Identify which cell holds the provided text, then report its (X, Y) central coordinate. 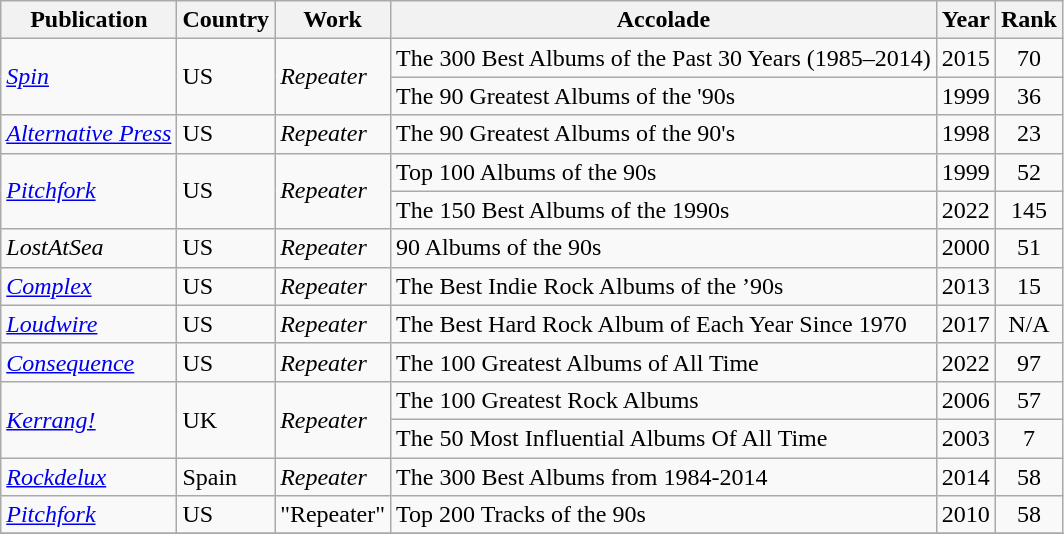
The 90 Greatest Albums of the '90s (664, 96)
57 (1028, 400)
The 150 Best Albums of the 1990s (664, 210)
2014 (966, 477)
Rockdelux (89, 477)
2003 (966, 438)
Kerrang! (89, 419)
Loudwire (89, 324)
51 (1028, 248)
2015 (966, 58)
Rank (1028, 20)
90 Albums of the 90s (664, 248)
2017 (966, 324)
The 300 Best Albums from 1984-2014 (664, 477)
The 90 Greatest Albums of the 90's (664, 134)
2000 (966, 248)
Spain (226, 477)
LostAtSea (89, 248)
Alternative Press (89, 134)
Consequence (89, 362)
UK (226, 419)
23 (1028, 134)
36 (1028, 96)
52 (1028, 172)
Year (966, 20)
The Best Indie Rock Albums of the ’90s (664, 286)
Accolade (664, 20)
1998 (966, 134)
7 (1028, 438)
70 (1028, 58)
145 (1028, 210)
2010 (966, 515)
Top 100 Albums of the 90s (664, 172)
The Best Hard Rock Album of Each Year Since 1970 (664, 324)
Country (226, 20)
Publication (89, 20)
15 (1028, 286)
The 100 Greatest Rock Albums (664, 400)
Top 200 Tracks of the 90s (664, 515)
The 100 Greatest Albums of All Time (664, 362)
The 300 Best Albums of the Past 30 Years (1985–2014) (664, 58)
Work (333, 20)
Spin (89, 77)
2013 (966, 286)
2006 (966, 400)
"Repeater" (333, 515)
The 50 Most Influential Albums Of All Time (664, 438)
Complex (89, 286)
N/A (1028, 324)
97 (1028, 362)
